Find where the given text appears and provide that cell's center as [x, y] coordinate. 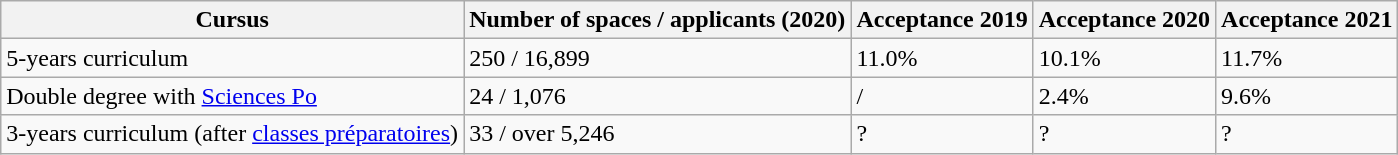
Cursus [232, 20]
Acceptance 2019 [942, 20]
Acceptance 2020 [1124, 20]
3-years curriculum (after classes préparatoires) [232, 134]
9.6% [1307, 96]
Number of spaces / applicants (2020) [658, 20]
33 / over 5,246 [658, 134]
/ [942, 96]
2.4% [1124, 96]
5-years curriculum [232, 58]
11.0% [942, 58]
24 / 1,076 [658, 96]
Double degree with Sciences Po [232, 96]
250 / 16,899 [658, 58]
11.7% [1307, 58]
10.1% [1124, 58]
Acceptance 2021 [1307, 20]
